Determine the (x, y) coordinate at the center of the cell enclosing the given text.  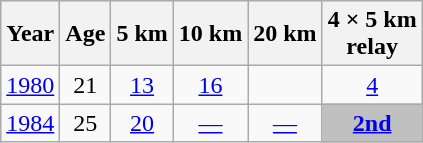
2nd (372, 123)
25 (86, 123)
20 km (285, 34)
16 (210, 85)
Age (86, 34)
10 km (210, 34)
21 (86, 85)
4 (372, 85)
Year (30, 34)
13 (142, 85)
5 km (142, 34)
20 (142, 123)
4 × 5 kmrelay (372, 34)
1980 (30, 85)
1984 (30, 123)
